Search for the cell housing the specified text and yield its [X, Y] center coordinate. 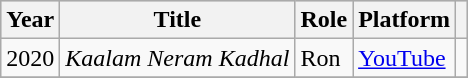
Role [324, 20]
YouTube [404, 58]
2020 [30, 58]
Year [30, 20]
Kaalam Neram Kadhal [178, 58]
Title [178, 20]
Ron [324, 58]
Platform [404, 20]
